Search for the cell housing the specified text and yield its (x, y) center coordinate. 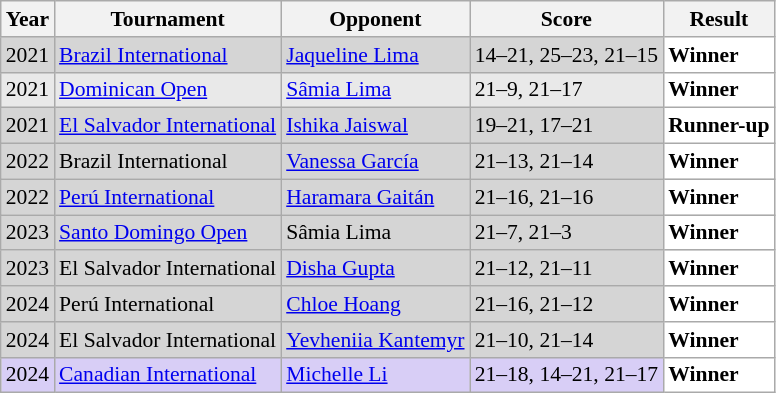
Ishika Jaiswal (375, 126)
Vanessa García (375, 162)
Haramara Gaitán (375, 197)
Jaqueline Lima (375, 55)
Dominican Open (168, 90)
Tournament (168, 19)
Canadian International (168, 375)
Result (718, 19)
21–10, 21–14 (567, 340)
21–13, 21–14 (567, 162)
Opponent (375, 19)
21–7, 21–3 (567, 233)
Santo Domingo Open (168, 233)
21–9, 21–17 (567, 90)
21–16, 21–12 (567, 304)
Year (28, 19)
21–16, 21–16 (567, 197)
19–21, 17–21 (567, 126)
Disha Gupta (375, 269)
21–12, 21–11 (567, 269)
21–18, 14–21, 21–17 (567, 375)
Runner-up (718, 126)
14–21, 25–23, 21–15 (567, 55)
Michelle Li (375, 375)
Score (567, 19)
Chloe Hoang (375, 304)
Yevheniia Kantemyr (375, 340)
